Determine the (X, Y) coordinate at the center of the cell enclosing the given text.  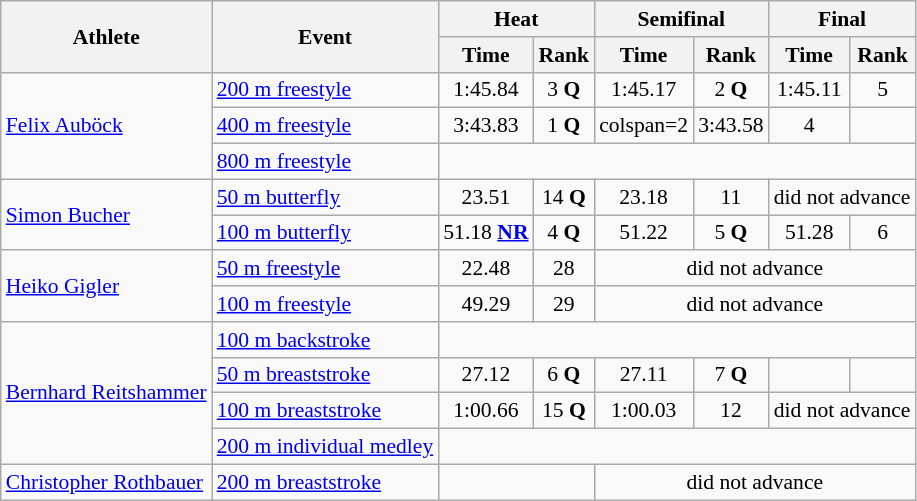
Bernhard Reitshammer (106, 393)
3 Q (564, 90)
50 m butterfly (326, 197)
51.18 NR (486, 233)
51.22 (644, 233)
15 Q (564, 411)
12 (730, 411)
Final (842, 19)
51.28 (810, 233)
4 (810, 126)
1:00.03 (644, 411)
29 (564, 304)
3:43.58 (730, 126)
1 Q (564, 126)
4 Q (564, 233)
7 Q (730, 375)
400 m freestyle (326, 126)
100 m butterfly (326, 233)
23.51 (486, 197)
800 m freestyle (326, 162)
Simon Bucher (106, 214)
Heiko Gigler (106, 286)
50 m breaststroke (326, 375)
200 m freestyle (326, 90)
1:45.17 (644, 90)
Semifinal (682, 19)
100 m freestyle (326, 304)
11 (730, 197)
5 (883, 90)
Heat (516, 19)
1:00.66 (486, 411)
100 m backstroke (326, 340)
200 m individual medley (326, 447)
22.48 (486, 269)
49.29 (486, 304)
1:45.84 (486, 90)
200 m breaststroke (326, 482)
Christopher Rothbauer (106, 482)
6 Q (564, 375)
2 Q (730, 90)
3:43.83 (486, 126)
6 (883, 233)
5 Q (730, 233)
Athlete (106, 36)
23.18 (644, 197)
14 Q (564, 197)
50 m freestyle (326, 269)
28 (564, 269)
27.11 (644, 375)
Felix Auböck (106, 126)
Event (326, 36)
27.12 (486, 375)
1:45.11 (810, 90)
100 m breaststroke (326, 411)
colspan=2 (644, 126)
